Return [x, y] of the center of cell containing provided text 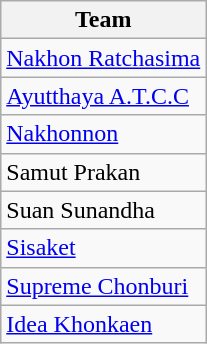
Supreme Chonburi [104, 286]
Nakhonnon [104, 134]
Suan Sunandha [104, 210]
Sisaket [104, 248]
Samut Prakan [104, 172]
Team [104, 20]
Idea Khonkaen [104, 324]
Nakhon Ratchasima [104, 58]
Ayutthaya A.T.C.C [104, 96]
